From the cell containing the given text, extract its center point as [x, y] coordinate. 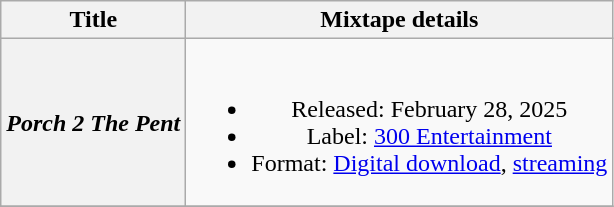
Title [94, 20]
Mixtape details [400, 20]
Porch 2 The Pent [94, 122]
Released: February 28, 2025Label: 300 EntertainmentFormat: Digital download, streaming [400, 122]
